Scan for the cell matching the given text and deliver its [x, y] coordinate at center. 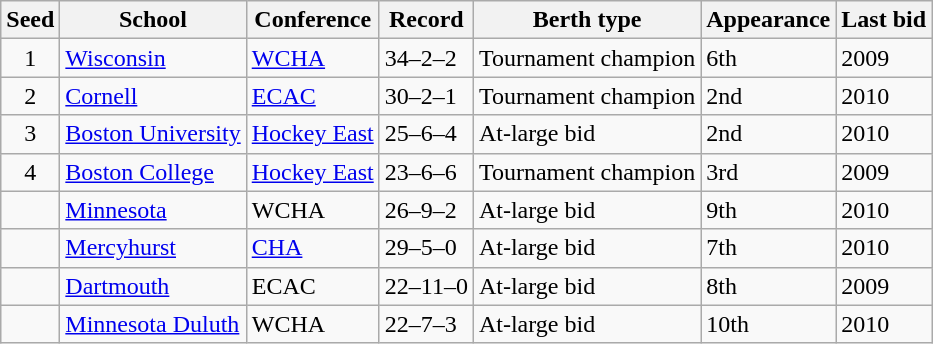
Minnesota [153, 210]
3 [30, 134]
CHA [312, 248]
Minnesota Duluth [153, 324]
Seed [30, 20]
3rd [768, 172]
9th [768, 210]
Boston University [153, 134]
25–6–4 [426, 134]
School [153, 20]
8th [768, 286]
26–9–2 [426, 210]
29–5–0 [426, 248]
Record [426, 20]
23–6–6 [426, 172]
4 [30, 172]
30–2–1 [426, 96]
34–2–2 [426, 58]
22–11–0 [426, 286]
Last bid [884, 20]
Mercyhurst [153, 248]
7th [768, 248]
Appearance [768, 20]
Conference [312, 20]
6th [768, 58]
2 [30, 96]
10th [768, 324]
Wisconsin [153, 58]
Cornell [153, 96]
Dartmouth [153, 286]
Berth type [586, 20]
22–7–3 [426, 324]
1 [30, 58]
Boston College [153, 172]
